From the cell containing the given text, extract its center point as [X, Y] coordinate. 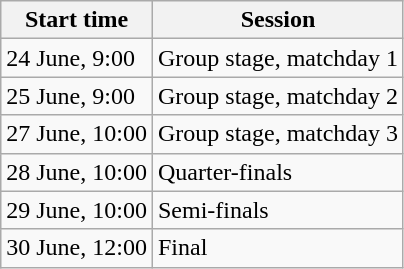
Group stage, matchday 1 [278, 58]
24 June, 9:00 [77, 58]
Semi-finals [278, 210]
Final [278, 248]
25 June, 9:00 [77, 96]
29 June, 10:00 [77, 210]
Quarter-finals [278, 172]
27 June, 10:00 [77, 134]
Start time [77, 20]
28 June, 10:00 [77, 172]
Session [278, 20]
Group stage, matchday 2 [278, 96]
Group stage, matchday 3 [278, 134]
30 June, 12:00 [77, 248]
